Capture the cell that displays the provided text and extract its [X, Y] central coordinate. 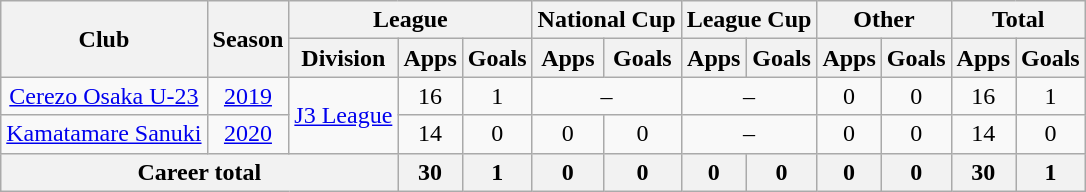
Other [884, 20]
2020 [248, 134]
Season [248, 39]
J3 League [344, 115]
Division [344, 58]
Career total [200, 172]
Kamatamare Sanuki [104, 134]
Club [104, 39]
Total [1018, 20]
National Cup [606, 20]
League [410, 20]
2019 [248, 96]
Cerezo Osaka U-23 [104, 96]
League Cup [749, 20]
